Detect which cell encompasses the target text, then output its (x, y) center coordinate. 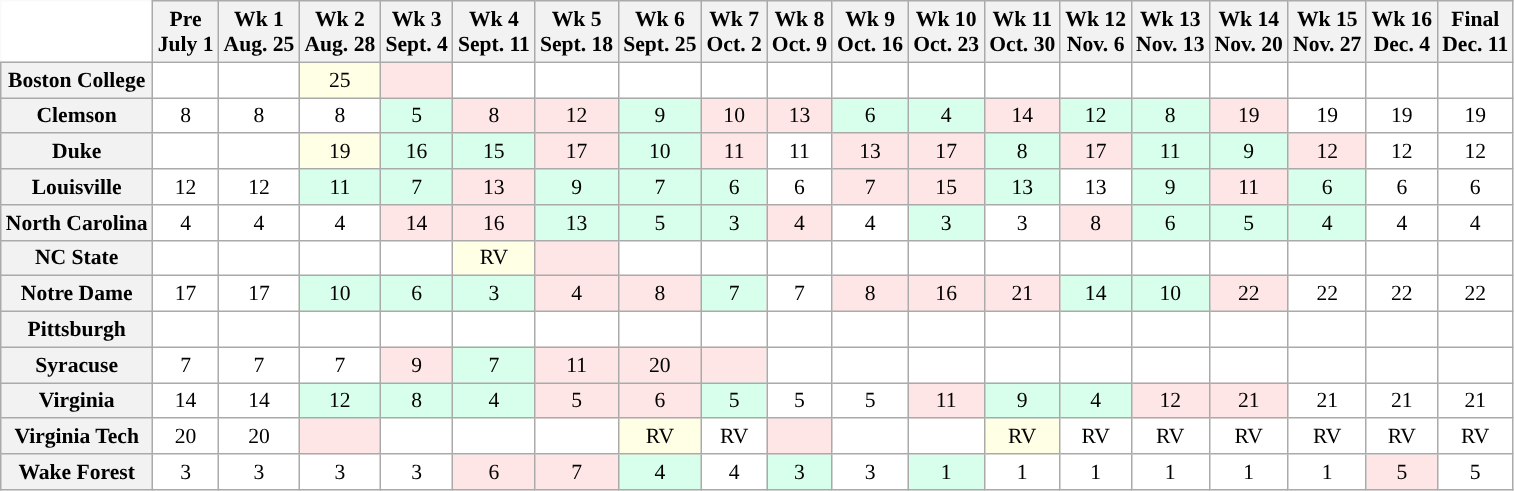
North Carolina (77, 223)
Pittsburgh (77, 330)
Final Dec. 11 (1475, 32)
Wk 13 Nov. 13 (1170, 32)
Wk 9 Oct. 16 (870, 32)
Wk 12 Nov. 6 (1096, 32)
NC State (77, 258)
Virginia (77, 401)
Wk 14 Nov. 20 (1248, 32)
Syracuse (77, 365)
Wake Forest (77, 472)
Wk 1 Aug. 25 (260, 32)
Wk 15 Nov. 27 (1327, 32)
Louisville (77, 187)
Wk 3 Sept. 4 (416, 32)
Notre Dame (77, 294)
Wk 4 Sept. 11 (494, 32)
Wk 16 Dec. 4 (1402, 32)
Virginia Tech (77, 437)
25 (340, 80)
Wk 8 Oct. 9 (800, 32)
Wk 6 Sept. 25 (660, 32)
Pre July 1 (186, 32)
Wk 7 Oct. 2 (734, 32)
Boston College (77, 80)
Duke (77, 152)
Wk 11 Oct. 30 (1022, 32)
Clemson (77, 116)
Wk 5 Sept. 18 (576, 32)
Wk 10 Oct. 23 (946, 32)
Wk 2 Aug. 28 (340, 32)
